For the text-containing cell, return its midpoint in [x, y] coordinate format. 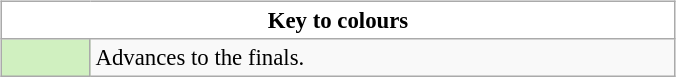
Key to colours [338, 21]
Advances to the finals. [382, 58]
